Locate the cell with the specified text and output its (x, y) center coordinate. 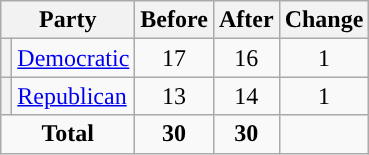
13 (174, 96)
Total (68, 134)
14 (246, 96)
17 (174, 58)
Republican (74, 96)
16 (246, 58)
Democratic (74, 58)
Before (174, 20)
Party (68, 20)
After (246, 20)
Change (324, 20)
